Capture the cell that displays the provided text and extract its [x, y] central coordinate. 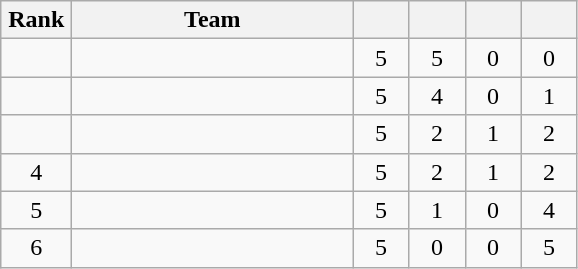
6 [36, 248]
Team [212, 20]
Rank [36, 20]
